Identify which cell holds the provided text, then report its [x, y] central coordinate. 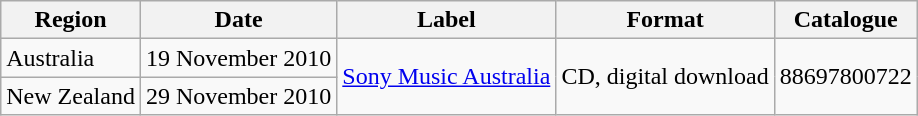
88697800722 [846, 77]
Label [446, 20]
Sony Music Australia [446, 77]
Australia [71, 58]
Catalogue [846, 20]
Date [238, 20]
CD, digital download [665, 77]
19 November 2010 [238, 58]
Region [71, 20]
Format [665, 20]
New Zealand [71, 96]
29 November 2010 [238, 96]
